Scan for the cell matching the given text and deliver its (X, Y) coordinate at center. 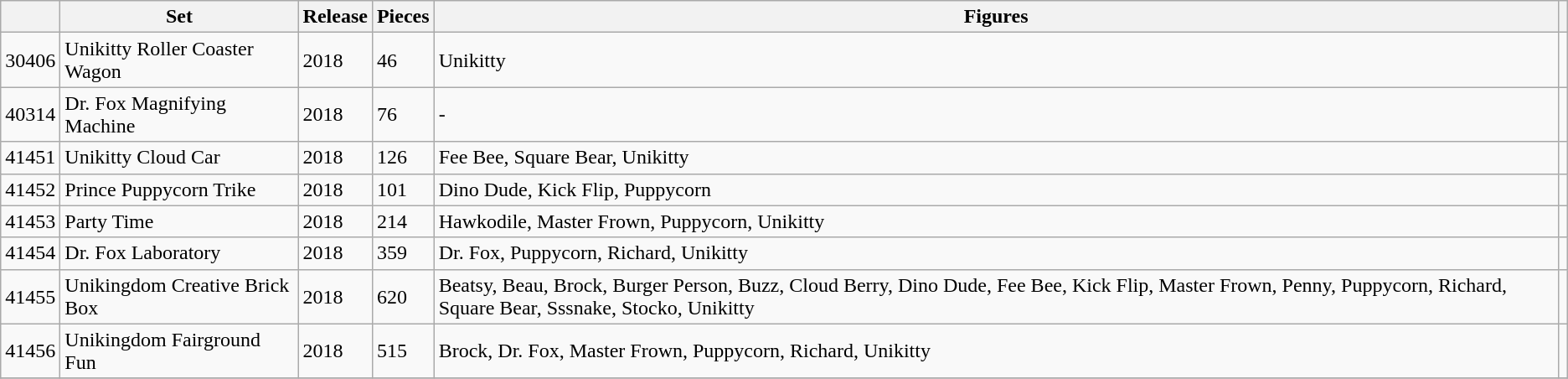
Prince Puppycorn Trike (179, 189)
Hawkodile, Master Frown, Puppycorn, Unikitty (996, 221)
101 (403, 189)
- (996, 114)
41453 (30, 221)
Dino Dude, Kick Flip, Puppycorn (996, 189)
515 (403, 350)
Pieces (403, 17)
359 (403, 253)
Set (179, 17)
Release (335, 17)
41452 (30, 189)
620 (403, 297)
Unikingdom Creative Brick Box (179, 297)
41451 (30, 158)
41455 (30, 297)
Brock, Dr. Fox, Master Frown, Puppycorn, Richard, Unikitty (996, 350)
41456 (30, 350)
40314 (30, 114)
126 (403, 158)
214 (403, 221)
Dr. Fox Magnifying Machine (179, 114)
Unikingdom Fairground Fun (179, 350)
46 (403, 60)
30406 (30, 60)
Unikitty (996, 60)
76 (403, 114)
Fee Bee, Square Bear, Unikitty (996, 158)
Dr. Fox, Puppycorn, Richard, Unikitty (996, 253)
Figures (996, 17)
Party Time (179, 221)
Unikitty Roller Coaster Wagon (179, 60)
Dr. Fox Laboratory (179, 253)
41454 (30, 253)
Unikitty Cloud Car (179, 158)
